Identify which cell holds the provided text, then report its (x, y) central coordinate. 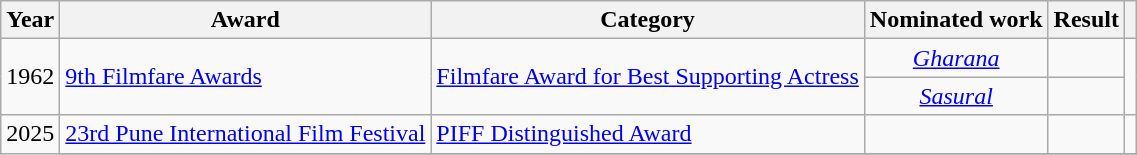
PIFF Distinguished Award (648, 134)
Nominated work (956, 20)
Category (648, 20)
Award (246, 20)
Year (30, 20)
Gharana (956, 58)
9th Filmfare Awards (246, 77)
Sasural (956, 96)
Result (1086, 20)
Filmfare Award for Best Supporting Actress (648, 77)
2025 (30, 134)
23rd Pune International Film Festival (246, 134)
1962 (30, 77)
